Output the (x, y) coordinate of the center of the cell containing the given text.  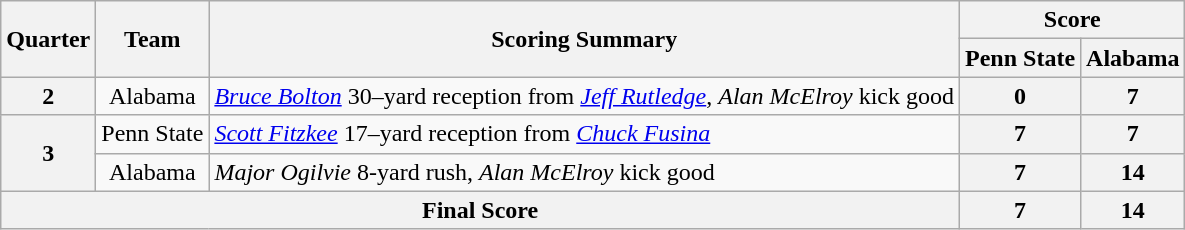
Major Ogilvie 8-yard rush, Alan McElroy kick good (584, 172)
Scott Fitzkee 17–yard reception from Chuck Fusina (584, 134)
Bruce Bolton 30–yard reception from Jeff Rutledge, Alan McElroy kick good (584, 96)
Score (1072, 20)
Team (152, 39)
2 (48, 96)
0 (1020, 96)
Final Score (480, 210)
Quarter (48, 39)
Scoring Summary (584, 39)
3 (48, 153)
